Return the (x, y) coordinate for the center point of the cell that contains the specified text.  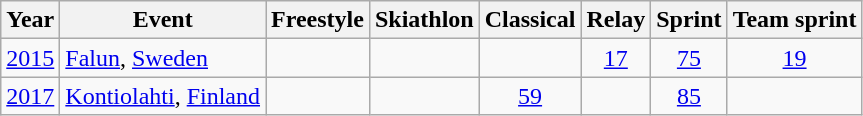
Team sprint (794, 20)
Relay (616, 20)
Year (30, 20)
Sprint (689, 20)
Falun, Sweden (163, 58)
75 (689, 58)
17 (616, 58)
Event (163, 20)
2015 (30, 58)
Kontiolahti, Finland (163, 96)
Classical (530, 20)
Freestyle (318, 20)
Skiathlon (424, 20)
59 (530, 96)
2017 (30, 96)
85 (689, 96)
19 (794, 58)
